Provide the [X, Y] coordinate of the cell's center where the given text is located.  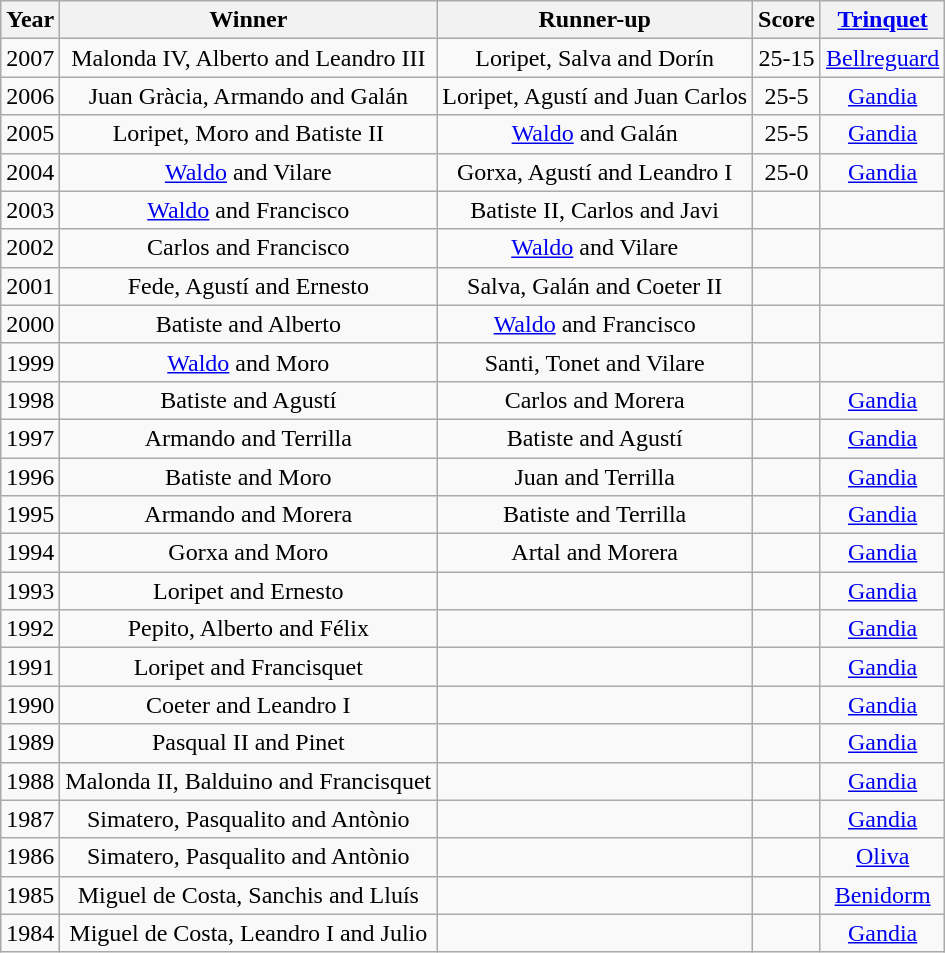
25-0 [787, 172]
1989 [30, 743]
1988 [30, 781]
Benidorm [882, 895]
Carlos and Morera [595, 400]
1992 [30, 629]
Fede, Agustí and Ernesto [248, 286]
Winner [248, 20]
Loripet, Salva and Dorín [595, 58]
Coeter and Leandro I [248, 705]
Carlos and Francisco [248, 248]
Miguel de Costa, Sanchis and Lluís [248, 895]
Batiste and Terrilla [595, 515]
Pasqual II and Pinet [248, 743]
Santi, Tonet and Vilare [595, 362]
1986 [30, 857]
Miguel de Costa, Leandro I and Julio [248, 933]
25-15 [787, 58]
Oliva [882, 857]
Juan and Terrilla [595, 477]
1993 [30, 591]
Gorxa and Moro [248, 553]
1984 [30, 933]
Armando and Terrilla [248, 438]
Malonda II, Balduino and Francisquet [248, 781]
1985 [30, 895]
2005 [30, 134]
Waldo and Moro [248, 362]
1994 [30, 553]
Artal and Morera [595, 553]
2007 [30, 58]
Malonda IV, Alberto and Leandro III [248, 58]
1990 [30, 705]
Batiste and Alberto [248, 324]
2001 [30, 286]
1996 [30, 477]
Batiste II, Carlos and Javi [595, 210]
Armando and Morera [248, 515]
1998 [30, 400]
Runner-up [595, 20]
2006 [30, 96]
1991 [30, 667]
Bellreguard [882, 58]
Score [787, 20]
Juan Gràcia, Armando and Galán [248, 96]
1995 [30, 515]
1997 [30, 438]
Pepito, Alberto and Félix [248, 629]
Batiste and Moro [248, 477]
1987 [30, 819]
Loripet and Ernesto [248, 591]
Year [30, 20]
Gorxa, Agustí and Leandro I [595, 172]
2004 [30, 172]
Loripet, Agustí and Juan Carlos [595, 96]
Salva, Galán and Coeter II [595, 286]
2000 [30, 324]
1999 [30, 362]
2003 [30, 210]
Loripet, Moro and Batiste II [248, 134]
2002 [30, 248]
Waldo and Galán [595, 134]
Trinquet [882, 20]
Loripet and Francisquet [248, 667]
